Return [X, Y] of the center of cell containing provided text 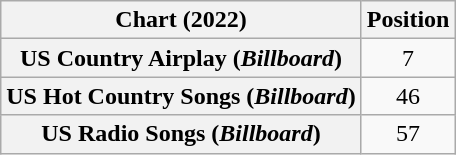
57 [408, 134]
Chart (2022) [181, 20]
US Radio Songs (Billboard) [181, 134]
Position [408, 20]
46 [408, 96]
US Hot Country Songs (Billboard) [181, 96]
US Country Airplay (Billboard) [181, 58]
7 [408, 58]
